Determine the [X, Y] coordinate at the center of the cell enclosing the given text.  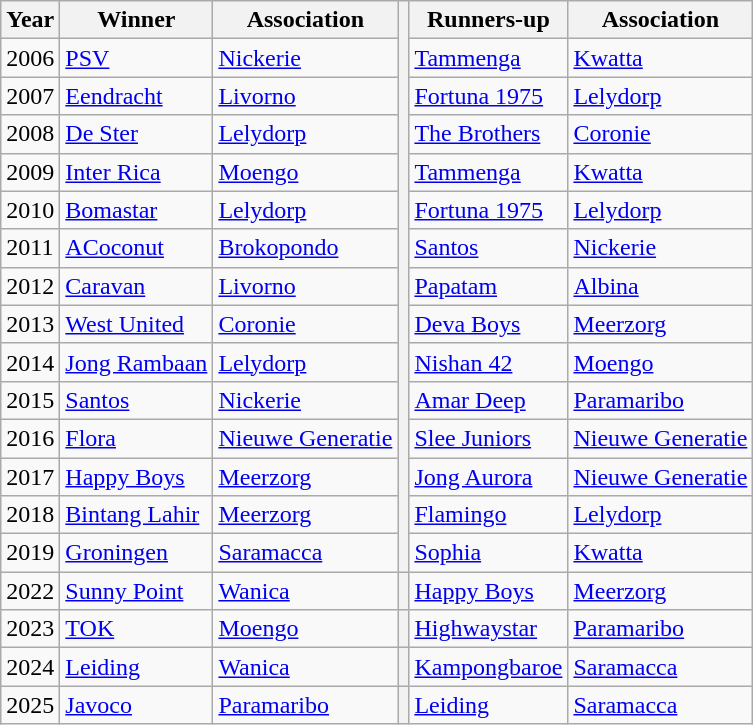
2010 [30, 210]
The Brothers [488, 134]
West United [136, 324]
Eendracht [136, 96]
Slee Juniors [488, 438]
2006 [30, 58]
2007 [30, 96]
2024 [30, 667]
Jong Aurora [488, 477]
Caravan [136, 286]
De Ster [136, 134]
Papatam [488, 286]
2025 [30, 705]
2015 [30, 400]
PSV [136, 58]
TOK [136, 629]
Kampongbaroe [488, 667]
Bomastar [136, 210]
Runners-up [488, 20]
Inter Rica [136, 172]
Highwaystar [488, 629]
2011 [30, 248]
Winner [136, 20]
Flamingo [488, 515]
ACoconut [136, 248]
Flora [136, 438]
2023 [30, 629]
Sophia [488, 553]
Bintang Lahir [136, 515]
2009 [30, 172]
2022 [30, 591]
2019 [30, 553]
Albina [660, 286]
Jong Rambaan [136, 362]
Amar Deep [488, 400]
2016 [30, 438]
Year [30, 20]
2008 [30, 134]
2013 [30, 324]
2017 [30, 477]
Brokopondo [306, 248]
Nishan 42 [488, 362]
2014 [30, 362]
Sunny Point [136, 591]
Deva Boys [488, 324]
2012 [30, 286]
Javoco [136, 705]
Groningen [136, 553]
2018 [30, 515]
